Extract the [X, Y] coordinate from the center of the cell holding the provided text.  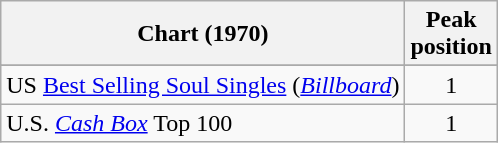
Peakposition [451, 34]
Chart (1970) [203, 34]
US Best Selling Soul Singles (Billboard) [203, 85]
U.S. Cash Box Top 100 [203, 123]
